Extract the [x, y] coordinate from the center of the cell holding the provided text.  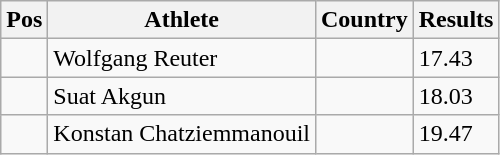
18.03 [456, 96]
Suat Akgun [182, 96]
Wolfgang Reuter [182, 58]
17.43 [456, 58]
Athlete [182, 20]
19.47 [456, 134]
Country [364, 20]
Pos [24, 20]
Konstan Chatziemmanouil [182, 134]
Results [456, 20]
